Capture the cell that displays the provided text and extract its (X, Y) central coordinate. 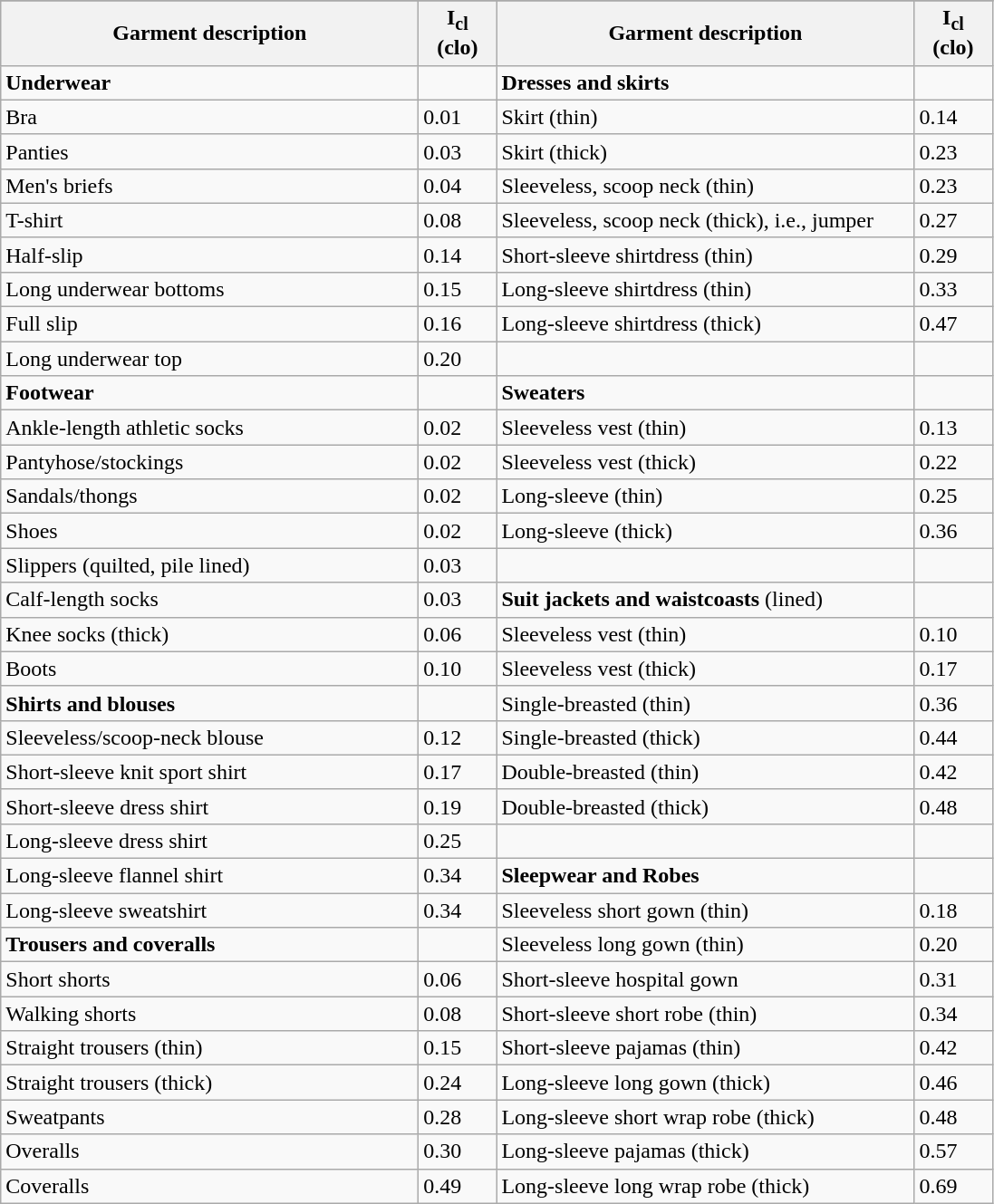
Calf-length socks (210, 600)
Half-slip (210, 255)
Skirt (thick) (705, 151)
Boots (210, 669)
Sleeveless/scoop-neck blouse (210, 737)
0.13 (953, 428)
0.31 (953, 979)
Short shorts (210, 979)
Slippers (quilted, pile lined) (210, 565)
Skirt (thin) (705, 117)
0.18 (953, 910)
Panties (210, 151)
0.19 (458, 806)
Long-sleeve shirtdress (thin) (705, 289)
Sleeveless, scoop neck (thin) (705, 186)
Shoes (210, 531)
Trousers and coveralls (210, 945)
0.16 (458, 324)
Full slip (210, 324)
Long-sleeve dress shirt (210, 841)
0.29 (953, 255)
Double-breasted (thick) (705, 806)
Long-sleeve sweatshirt (210, 910)
Sweatpants (210, 1117)
Long-sleeve pajamas (thick) (705, 1151)
Footwear (210, 393)
Suit jackets and waistcoasts (lined) (705, 600)
Long underwear top (210, 359)
0.30 (458, 1151)
Overalls (210, 1151)
Short-sleeve hospital gown (705, 979)
Long-sleeve (thick) (705, 531)
Straight trousers (thin) (210, 1048)
Walking shorts (210, 1014)
0.44 (953, 737)
T-shirt (210, 220)
0.33 (953, 289)
Long-sleeve short wrap robe (thick) (705, 1117)
Long-sleeve long gown (thick) (705, 1083)
0.28 (458, 1117)
Straight trousers (thick) (210, 1083)
0.57 (953, 1151)
Underwear (210, 82)
Long-sleeve shirtdress (thick) (705, 324)
0.69 (953, 1186)
0.49 (458, 1186)
Coveralls (210, 1186)
0.24 (458, 1083)
Bra (210, 117)
0.01 (458, 117)
0.27 (953, 220)
Men's briefs (210, 186)
Long-sleeve (thin) (705, 496)
Short-sleeve short robe (thin) (705, 1014)
0.04 (458, 186)
0.46 (953, 1083)
Dresses and skirts (705, 82)
Long-sleeve long wrap robe (thick) (705, 1186)
Short-sleeve pajamas (thin) (705, 1048)
Sleepwear and Robes (705, 876)
Pantyhose/stockings (210, 462)
Sleeveless, scoop neck (thick), i.e., jumper (705, 220)
Sweaters (705, 393)
Short-sleeve knit sport shirt (210, 772)
Knee socks (thick) (210, 634)
Ankle-length athletic socks (210, 428)
Sandals/thongs (210, 496)
Shirts and blouses (210, 703)
Sleeveless long gown (thin) (705, 945)
Sleeveless short gown (thin) (705, 910)
0.12 (458, 737)
0.22 (953, 462)
Short-sleeve dress shirt (210, 806)
Double-breasted (thin) (705, 772)
Short-sleeve shirtdress (thin) (705, 255)
Long-sleeve flannel shirt (210, 876)
Single-breasted (thin) (705, 703)
Long underwear bottoms (210, 289)
0.47 (953, 324)
Single-breasted (thick) (705, 737)
